Determine the (X, Y) coordinate at the center of the cell enclosing the given text.  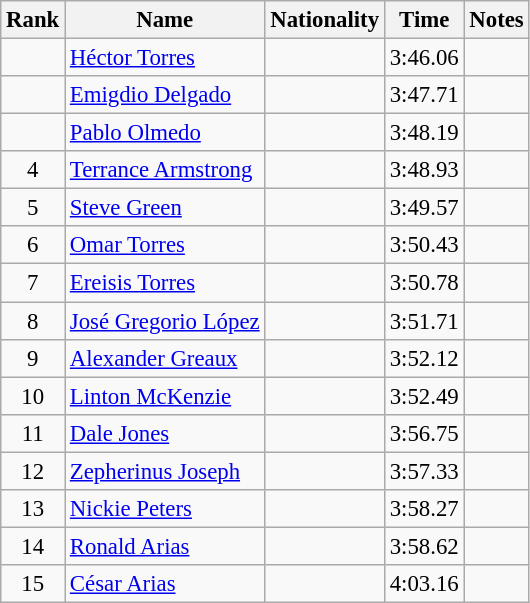
3:50.78 (424, 283)
3:47.71 (424, 95)
3:56.75 (424, 433)
Nickie Peters (165, 509)
3:49.57 (424, 208)
Emigdio Delgado (165, 95)
Zepherinus Joseph (165, 471)
9 (33, 358)
3:48.19 (424, 133)
Pablo Olmedo (165, 133)
Dale Jones (165, 433)
Omar Torres (165, 245)
10 (33, 396)
12 (33, 471)
13 (33, 509)
3:52.49 (424, 396)
Name (165, 20)
3:58.62 (424, 546)
Notes (496, 20)
Steve Green (165, 208)
5 (33, 208)
Nationality (324, 20)
4 (33, 170)
4:03.16 (424, 584)
Ereisis Torres (165, 283)
César Arias (165, 584)
Linton McKenzie (165, 396)
Time (424, 20)
3:46.06 (424, 58)
Rank (33, 20)
Héctor Torres (165, 58)
3:51.71 (424, 321)
José Gregorio López (165, 321)
3:52.12 (424, 358)
7 (33, 283)
Terrance Armstrong (165, 170)
3:48.93 (424, 170)
14 (33, 546)
11 (33, 433)
6 (33, 245)
15 (33, 584)
3:57.33 (424, 471)
Ronald Arias (165, 546)
Alexander Greaux (165, 358)
3:50.43 (424, 245)
8 (33, 321)
3:58.27 (424, 509)
